Provide the (X, Y) coordinate of the cell's center where the given text is located.  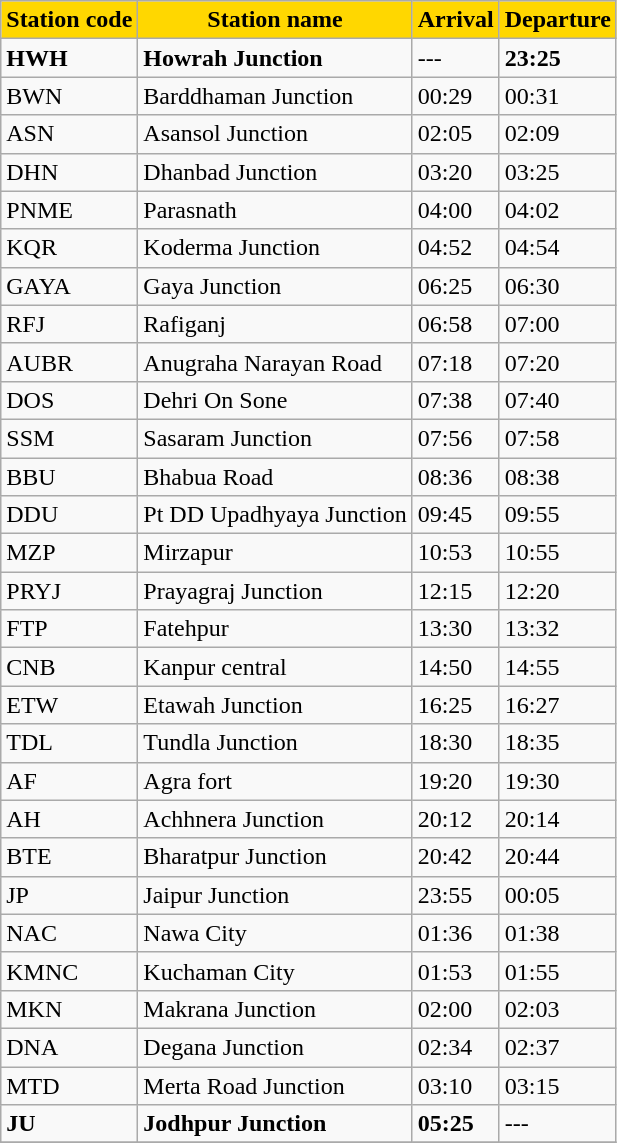
07:56 (456, 438)
HWH (70, 58)
Mirzapur (275, 553)
Bharatpur Junction (275, 857)
Tundla Junction (275, 743)
NAC (70, 933)
08:36 (456, 477)
19:20 (456, 781)
Howrah Junction (275, 58)
12:20 (558, 591)
Kuchaman City (275, 971)
14:50 (456, 667)
07:58 (558, 438)
Anugraha Narayan Road (275, 362)
Merta Road Junction (275, 1085)
Koderma Junction (275, 248)
Asansol Junction (275, 134)
Parasnath (275, 210)
04:54 (558, 248)
04:52 (456, 248)
00:31 (558, 96)
Departure (558, 20)
14:55 (558, 667)
Fatehpur (275, 629)
BWN (70, 96)
04:00 (456, 210)
Gaya Junction (275, 286)
01:36 (456, 933)
Makrana Junction (275, 1009)
09:55 (558, 515)
PRYJ (70, 591)
04:02 (558, 210)
02:03 (558, 1009)
MTD (70, 1085)
Dhanbad Junction (275, 172)
07:40 (558, 400)
02:05 (456, 134)
DNA (70, 1047)
KQR (70, 248)
Dehri On Sone (275, 400)
02:00 (456, 1009)
AF (70, 781)
20:42 (456, 857)
09:45 (456, 515)
KMNC (70, 971)
RFJ (70, 324)
20:14 (558, 819)
Jodhpur Junction (275, 1124)
SSM (70, 438)
18:30 (456, 743)
02:34 (456, 1047)
19:30 (558, 781)
ASN (70, 134)
Barddhaman Junction (275, 96)
01:53 (456, 971)
Station code (70, 20)
DDU (70, 515)
JU (70, 1124)
Nawa City (275, 933)
BTE (70, 857)
MKN (70, 1009)
10:53 (456, 553)
Achhnera Junction (275, 819)
Etawah Junction (275, 705)
GAYA (70, 286)
Pt DD Upadhyaya Junction (275, 515)
01:55 (558, 971)
07:38 (456, 400)
JP (70, 895)
CNB (70, 667)
05:25 (456, 1124)
08:38 (558, 477)
23:55 (456, 895)
Jaipur Junction (275, 895)
03:10 (456, 1085)
Bhabua Road (275, 477)
10:55 (558, 553)
20:44 (558, 857)
BBU (70, 477)
06:25 (456, 286)
16:27 (558, 705)
DHN (70, 172)
DOS (70, 400)
20:12 (456, 819)
13:30 (456, 629)
18:35 (558, 743)
Rafiganj (275, 324)
AUBR (70, 362)
Degana Junction (275, 1047)
Agra fort (275, 781)
00:29 (456, 96)
MZP (70, 553)
PNME (70, 210)
FTP (70, 629)
03:15 (558, 1085)
AH (70, 819)
ETW (70, 705)
06:58 (456, 324)
03:25 (558, 172)
23:25 (558, 58)
07:00 (558, 324)
Kanpur central (275, 667)
07:20 (558, 362)
13:32 (558, 629)
12:15 (456, 591)
Sasaram Junction (275, 438)
01:38 (558, 933)
Prayagraj Junction (275, 591)
Station name (275, 20)
07:18 (456, 362)
Arrival (456, 20)
02:09 (558, 134)
06:30 (558, 286)
03:20 (456, 172)
00:05 (558, 895)
02:37 (558, 1047)
TDL (70, 743)
16:25 (456, 705)
